From the cell containing the given text, extract its center point as [X, Y] coordinate. 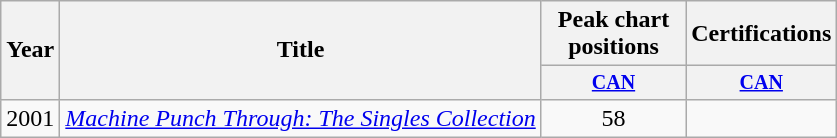
Year [30, 50]
Title [300, 50]
Peak chart positions [613, 34]
58 [613, 118]
Machine Punch Through: The Singles Collection [300, 118]
2001 [30, 118]
Certifications [762, 34]
